Search for the cell housing the specified text and yield its (x, y) center coordinate. 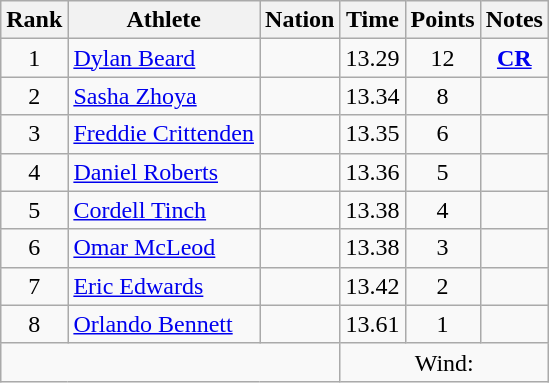
12 (442, 58)
Daniel Roberts (164, 172)
Cordell Tinch (164, 210)
13.42 (372, 286)
Orlando Bennett (164, 324)
Dylan Beard (164, 58)
13.36 (372, 172)
Wind: (444, 362)
7 (34, 286)
13.29 (372, 58)
Eric Edwards (164, 286)
Time (372, 20)
Nation (300, 20)
Athlete (164, 20)
CR (514, 58)
13.35 (372, 134)
Sasha Zhoya (164, 96)
Freddie Crittenden (164, 134)
13.61 (372, 324)
Notes (514, 20)
Rank (34, 20)
Omar McLeod (164, 248)
Points (442, 20)
13.34 (372, 96)
